From the cell containing the given text, extract its center point as [x, y] coordinate. 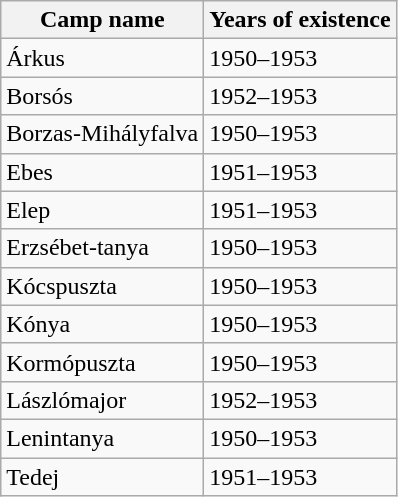
Kócspuszta [102, 286]
Tedej [102, 477]
Árkus [102, 58]
Borsós [102, 96]
Ebes [102, 172]
Borzas-Mihályfalva [102, 134]
Erzsébet-tanya [102, 248]
Lászlómajor [102, 400]
Lenintanya [102, 438]
Kónya [102, 324]
Years of existence [300, 20]
Kormópuszta [102, 362]
Elep [102, 210]
Camp name [102, 20]
